Detect which cell encompasses the target text, then output its [X, Y] center coordinate. 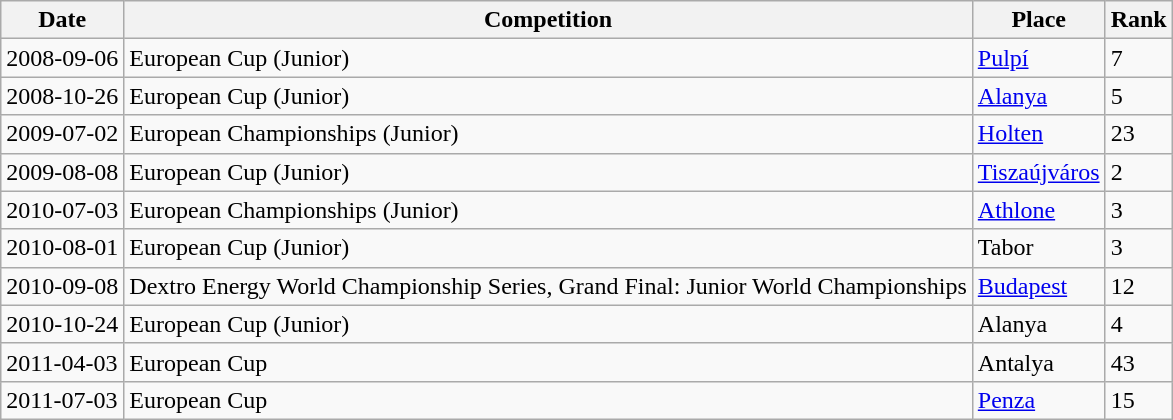
Dextro Energy World Championship Series, Grand Final: Junior World Championships [548, 286]
Tiszaújváros [1038, 172]
Tabor [1038, 248]
2008-10-26 [62, 96]
23 [1138, 134]
15 [1138, 400]
Holten [1038, 134]
2011-04-03 [62, 362]
2011-07-03 [62, 400]
2010-10-24 [62, 324]
43 [1138, 362]
Antalya [1038, 362]
4 [1138, 324]
2010-09-08 [62, 286]
2009-08-08 [62, 172]
7 [1138, 58]
2010-08-01 [62, 248]
2 [1138, 172]
2009-07-02 [62, 134]
2008-09-06 [62, 58]
Competition [548, 20]
12 [1138, 286]
Rank [1138, 20]
Place [1038, 20]
Penza [1038, 400]
Date [62, 20]
2010-07-03 [62, 210]
Pulpí [1038, 58]
Athlone [1038, 210]
5 [1138, 96]
Budapest [1038, 286]
